Identify which cell holds the provided text, then report its [x, y] central coordinate. 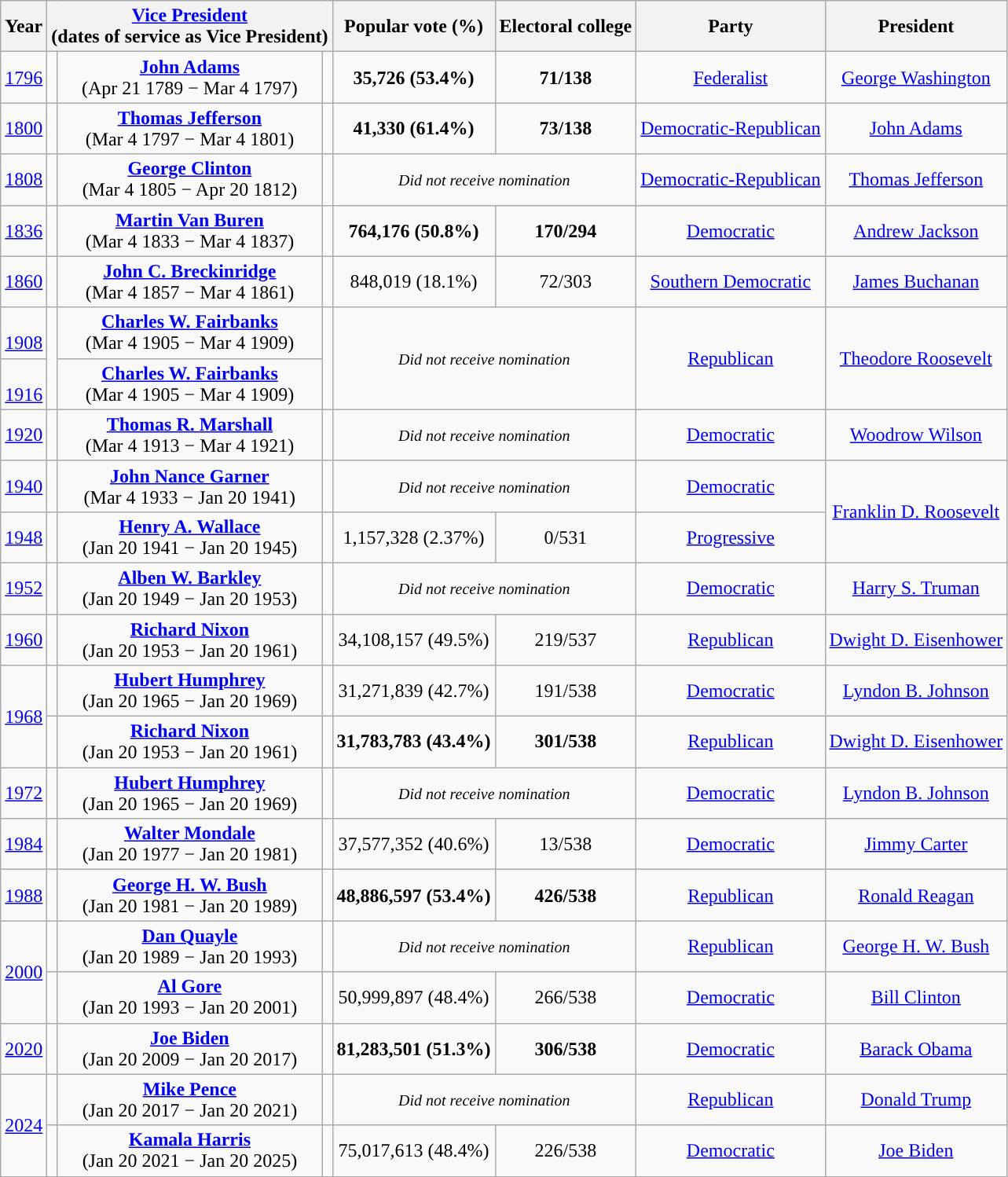
President [916, 27]
1836 [24, 231]
Electoral college [566, 27]
Kamala Harris(Jan 20 2021 − Jan 20 2025) [190, 1150]
0/531 [566, 537]
71/138 [566, 77]
Year [24, 27]
Donald Trump [916, 1100]
266/538 [566, 998]
2000 [24, 972]
2020 [24, 1048]
Franklin D. Roosevelt [916, 511]
Jimmy Carter [916, 844]
1916 [24, 383]
301/538 [566, 742]
1940 [24, 486]
426/538 [566, 896]
1908 [24, 333]
848,019 (18.1%) [413, 281]
John Adams(Apr 21 1789 − Mar 4 1797) [190, 77]
191/538 [566, 691]
Federalist [731, 77]
George H. W. Bush [916, 946]
Thomas R. Marshall(Mar 4 1913 − Mar 4 1921) [190, 435]
1972 [24, 794]
2024 [24, 1125]
George Clinton(Mar 4 1805 − Apr 20 1812) [190, 179]
48,886,597 (53.4%) [413, 896]
Barack Obama [916, 1048]
1808 [24, 179]
Thomas Jefferson(Mar 4 1797 − Mar 4 1801) [190, 129]
Thomas Jefferson [916, 179]
Joe Biden [916, 1150]
Ronald Reagan [916, 896]
Joe Biden(Jan 20 2009 − Jan 20 2017) [190, 1048]
1920 [24, 435]
John C. Breckinridge(Mar 4 1857 − Mar 4 1861) [190, 281]
31,783,783 (43.4%) [413, 742]
35,726 (53.4%) [413, 77]
1948 [24, 537]
1952 [24, 588]
1,157,328 (2.37%) [413, 537]
Southern Democratic [731, 281]
73/138 [566, 129]
226/538 [566, 1150]
Theodore Roosevelt [916, 358]
75,017,613 (48.4%) [413, 1150]
1960 [24, 640]
764,176 (50.8%) [413, 231]
Vice President(dates of service as Vice President) [190, 27]
72/303 [566, 281]
Dan Quayle(Jan 20 1989 − Jan 20 1993) [190, 946]
Harry S. Truman [916, 588]
Popular vote (%) [413, 27]
1800 [24, 129]
George Washington [916, 77]
170/294 [566, 231]
1988 [24, 896]
34,108,157 (49.5%) [413, 640]
Mike Pence(Jan 20 2017 − Jan 20 2021) [190, 1100]
219/537 [566, 640]
306/538 [566, 1048]
Andrew Jackson [916, 231]
Martin Van Buren(Mar 4 1833 − Mar 4 1837) [190, 231]
George H. W. Bush(Jan 20 1981 − Jan 20 1989) [190, 896]
1796 [24, 77]
1860 [24, 281]
Progressive [731, 537]
1984 [24, 844]
Bill Clinton [916, 998]
50,999,897 (48.4%) [413, 998]
41,330 (61.4%) [413, 129]
John Adams [916, 129]
Alben W. Barkley(Jan 20 1949 − Jan 20 1953) [190, 588]
Woodrow Wilson [916, 435]
31,271,839 (42.7%) [413, 691]
37,577,352 (40.6%) [413, 844]
Henry A. Wallace(Jan 20 1941 − Jan 20 1945) [190, 537]
Al Gore(Jan 20 1993 − Jan 20 2001) [190, 998]
13/538 [566, 844]
John Nance Garner(Mar 4 1933 − Jan 20 1941) [190, 486]
1968 [24, 717]
James Buchanan [916, 281]
Walter Mondale(Jan 20 1977 − Jan 20 1981) [190, 844]
81,283,501 (51.3%) [413, 1048]
Party [731, 27]
